Output the [x, y] coordinate of the center of the cell containing the given text.  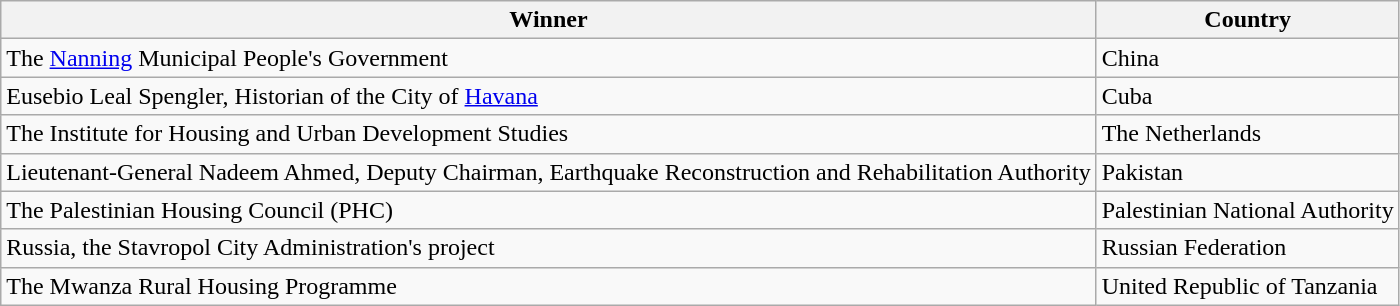
Lieutenant-General Nadeem Ahmed, Deputy Chairman, Earthquake Reconstruction and Rehabilitation Authority [548, 172]
China [1248, 58]
Eusebio Leal Spengler, Historian of the City of Havana [548, 96]
The Palestinian Housing Council (PHC) [548, 210]
Winner [548, 20]
The Mwanza Rural Housing Programme [548, 286]
Russia, the Stavropol City Administration's project [548, 248]
The Nanning Municipal People's Government [548, 58]
Russian Federation [1248, 248]
The Netherlands [1248, 134]
Palestinian National Authority [1248, 210]
Country [1248, 20]
The Institute for Housing and Urban Development Studies [548, 134]
United Republic of Tanzania [1248, 286]
Pakistan [1248, 172]
Cuba [1248, 96]
